Return [x, y] of the center of cell containing provided text 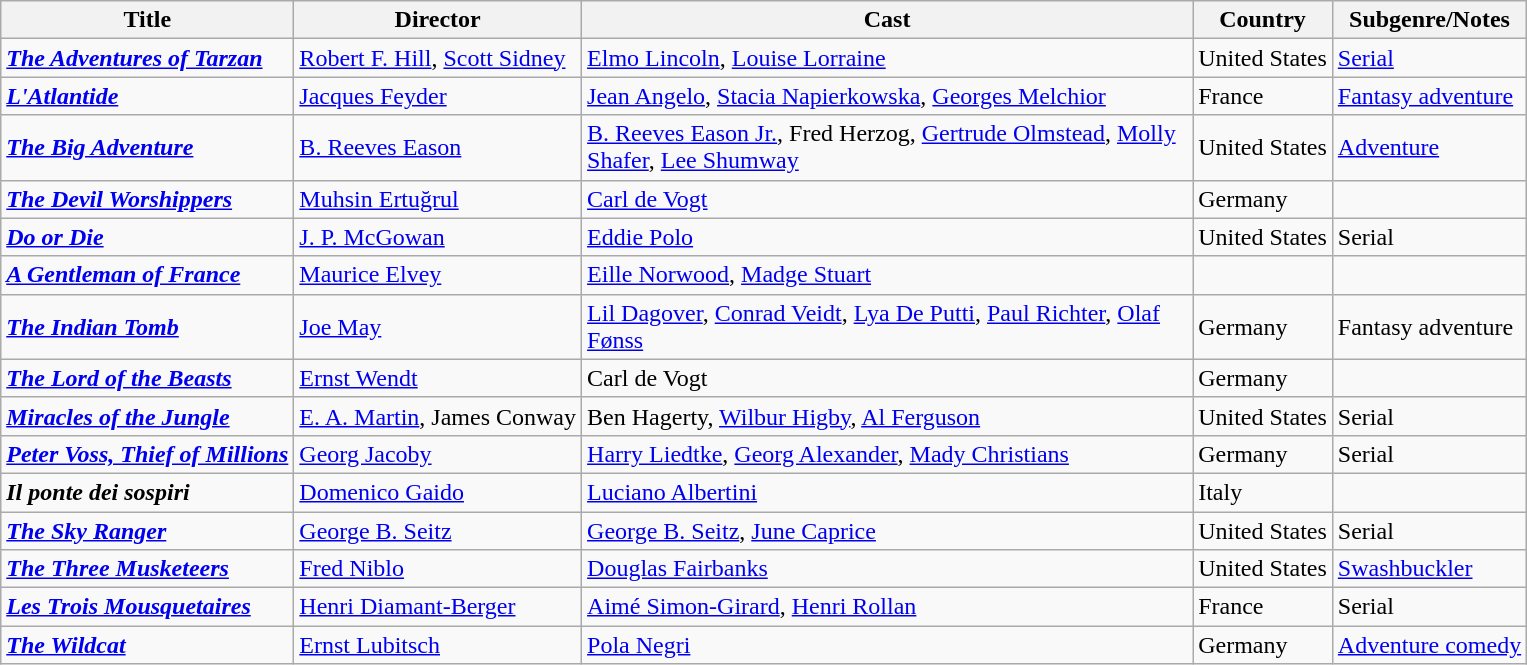
Eille Norwood, Madge Stuart [888, 275]
Fred Niblo [438, 569]
Do or Die [148, 237]
Joe May [438, 326]
E. A. Martin, James Conway [438, 416]
Title [148, 20]
Georg Jacoby [438, 454]
The Lord of the Beasts [148, 378]
Peter Voss, Thief of Millions [148, 454]
Jean Angelo, Stacia Napierkowska, Georges Melchior [888, 96]
Henri Diamant-Berger [438, 607]
Adventure [1429, 148]
The Sky Ranger [148, 531]
George B. Seitz, June Caprice [888, 531]
Maurice Elvey [438, 275]
George B. Seitz [438, 531]
Lil Dagover, Conrad Veidt, Lya De Putti, Paul Richter, Olaf Fønss [888, 326]
Cast [888, 20]
The Adventures of Tarzan [148, 58]
The Devil Worshippers [148, 199]
Italy [1263, 492]
Il ponte dei sospiri [148, 492]
Ernst Lubitsch [438, 645]
A Gentleman of France [148, 275]
Muhsin Ertuğrul [438, 199]
Les Trois Mousquetaires [148, 607]
Ernst Wendt [438, 378]
L'Atlantide [148, 96]
The Wildcat [148, 645]
B. Reeves Eason Jr., Fred Herzog, Gertrude Olmstead, Molly Shafer, Lee Shumway [888, 148]
Country [1263, 20]
Domenico Gaido [438, 492]
Pola Negri [888, 645]
Adventure comedy [1429, 645]
Elmo Lincoln, Louise Lorraine [888, 58]
Luciano Albertini [888, 492]
Jacques Feyder [438, 96]
Ben Hagerty, Wilbur Higby, Al Ferguson [888, 416]
Robert F. Hill, Scott Sidney [438, 58]
The Three Musketeers [148, 569]
Eddie Polo [888, 237]
Director [438, 20]
Subgenre/Notes [1429, 20]
Swashbuckler [1429, 569]
Harry Liedtke, Georg Alexander, Mady Christians [888, 454]
B. Reeves Eason [438, 148]
Douglas Fairbanks [888, 569]
J. P. McGowan [438, 237]
The Big Adventure [148, 148]
Miracles of the Jungle [148, 416]
The Indian Tomb [148, 326]
Aimé Simon-Girard, Henri Rollan [888, 607]
